Locate the cell with the specified text and output its (X, Y) center coordinate. 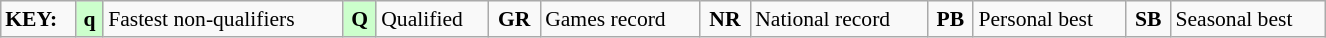
q (90, 19)
Qualified (432, 19)
Personal best (1049, 19)
SB (1148, 19)
GR (514, 19)
NR (725, 19)
Seasonal best (1248, 19)
Games record (620, 19)
Fastest non-qualifiers (223, 19)
PB (950, 19)
Q (360, 19)
National record (838, 19)
KEY: (38, 19)
